Identify which cell holds the provided text, then report its [X, Y] central coordinate. 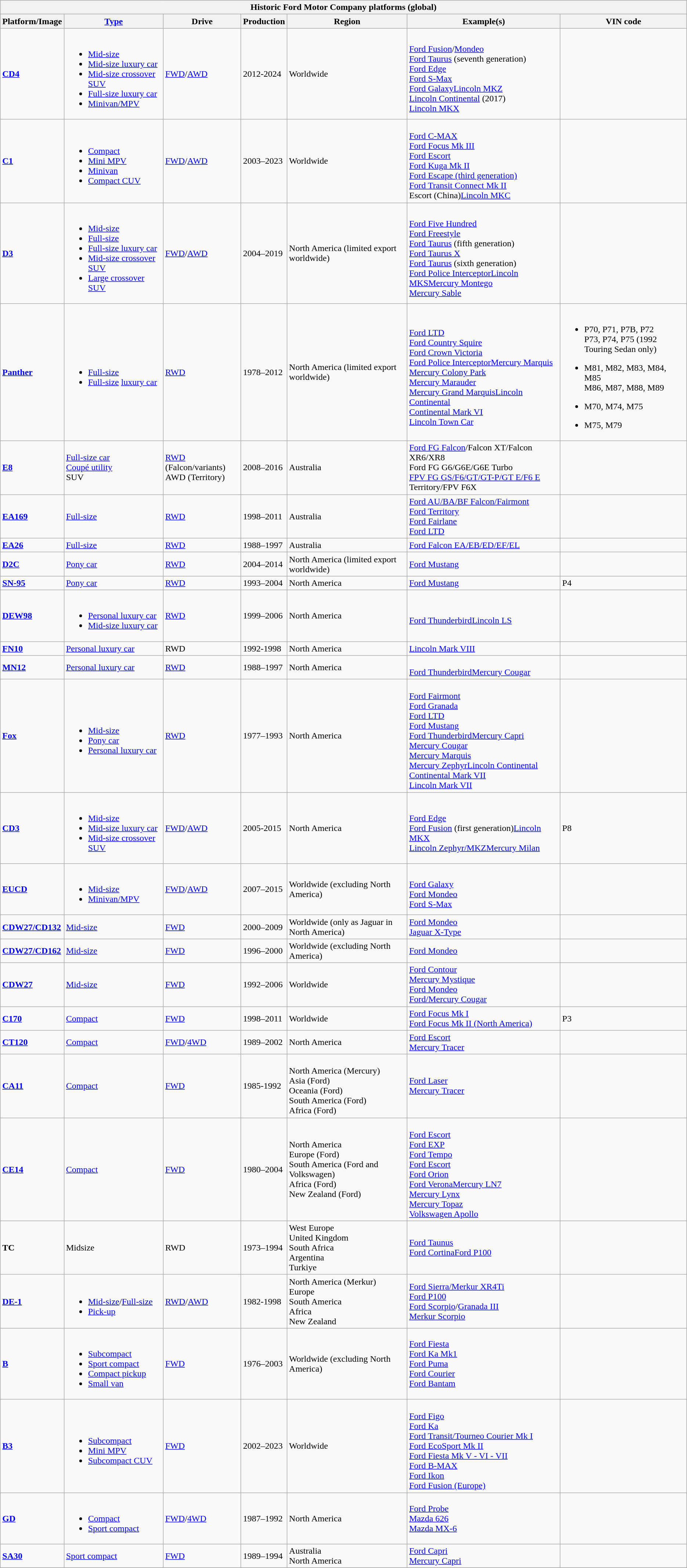
Historic Ford Motor Company platforms (global) [343, 7]
VIN code [624, 21]
P8 [624, 828]
Ford TaunusFord CortinaFord P100 [484, 1248]
MN12 [32, 667]
Ford FG Falcon/Falcon XT/Falcon XR6/XR8Ford FG G6/G6E/G6E TurboFPV FG GS/F6/GT/GT-P/GT E/F6 ETerritory/FPV F6X [484, 468]
2004–2014 [264, 564]
FN10 [32, 649]
Type [113, 21]
C1 [32, 161]
SA30 [32, 1556]
Region [347, 21]
CDW27/CD162 [32, 951]
Platform/Image [32, 21]
1982-1998 [264, 1301]
CD3 [32, 828]
Full-size carCoupé utilitySUV [113, 468]
Ford Mondeo [484, 951]
Mid-sizeMid-size luxury carMid-size crossover SUVFull-size luxury carMinivan/MPV [113, 74]
P4 [624, 583]
Panther [32, 372]
Full-sizeFull-size luxury car [113, 372]
Ford CapriMercury Capri [484, 1556]
GD [32, 1518]
1996–2000 [264, 951]
Ford EdgeFord Fusion (first generation)Lincoln MKXLincoln Zephyr/MKZMercury Milan [484, 828]
Sport compact [113, 1556]
RWD (Falcon/variants)AWD (Territory) [202, 468]
Ford ThunderbirdLincoln LS [484, 616]
1987–1992 [264, 1518]
Lincoln Mark VIII [484, 649]
1976–2003 [264, 1364]
CDW27 [32, 984]
B3 [32, 1446]
1977–1993 [264, 736]
RWD/AWD [202, 1301]
CompactMini MPVMinivanCompact CUV [113, 161]
Ford LaserMercury Tracer [484, 1086]
Ford Fusion/MondeoFord Taurus (seventh generation)Ford EdgeFord S-MaxFord GalaxyLincoln MKZLincoln Continental (2017)Lincoln MKX [484, 74]
Midsize [113, 1248]
P70, P71, P7B, P72P73, P74, P75 (1992 Touring Sedan only)M81, M82, M83, M84, M85M86, M87, M88, M89M70, M74, M75M75, M79 [624, 372]
CA11 [32, 1086]
B [32, 1364]
Fox [32, 736]
CompactSport compact [113, 1518]
1993–2004 [264, 583]
CDW27/CD132 [32, 927]
1999–2006 [264, 616]
Ford Sierra/Merkur XR4TiFord P100Ford Scorpio/Granada IIIMerkur Scorpio [484, 1301]
Ford GalaxyFord MondeoFord S-Max [484, 889]
EA169 [32, 516]
North AmericaEurope (Ford)South America (Ford and Volkswagen)Africa (Ford)New Zealand (Ford) [347, 1169]
SN-95 [32, 583]
DE-1 [32, 1301]
C170 [32, 1018]
Ford MondeoJaguar X-Type [484, 927]
Mid-sizeMid-size luxury carMid-size crossover SUV [113, 828]
D2C [32, 564]
2005-2015 [264, 828]
2000–2009 [264, 927]
E8 [32, 468]
CE14 [32, 1169]
D3 [32, 253]
Ford AU/BA/BF Falcon/FairmontFord TerritoryFord FairlaneFord LTD [484, 516]
Mid-sizePony carPersonal luxury car [113, 736]
1985-1992 [264, 1086]
North America (Merkur)EuropeSouth AmericaAfricaNew Zealand [347, 1301]
Ford C-MAXFord Focus Mk IIIFord EscortFord Kuga Mk IIFord Escape (third generation)Ford Transit Connect Mk IIEscort (China)Lincoln MKC [484, 161]
Ford Falcon EA/EB/ED/EF/EL [484, 545]
Worldwide (only as Jaguar in North America) [347, 927]
1989–1994 [264, 1556]
2003–2023 [264, 161]
2002–2023 [264, 1446]
Personal luxury carMid-size luxury car [113, 616]
Ford EscortMercury Tracer [484, 1042]
EUCD [32, 889]
Ford EscortFord EXPFord TempoFord EscortFord OrionFord VeronaMercury LN7Mercury LynxMercury TopazVolkswagen Apollo [484, 1169]
CT120 [32, 1042]
Ford ThunderbirdMercury Cougar [484, 667]
Ford ProbeMazda 626Mazda MX-6 [484, 1518]
Ford FiestaFord Ka Mk1Ford PumaFord CourierFord Bantam [484, 1364]
1992–2006 [264, 984]
Mid-sizeMinivan/MPV [113, 889]
EA26 [32, 545]
1978–2012 [264, 372]
Ford ContourMercury MystiqueFord MondeoFord/Mercury Cougar [484, 984]
Mid-sizeFull-sizeFull-size luxury carMid-size crossover SUVLarge crossover SUV [113, 253]
2012-2024 [264, 74]
P3 [624, 1018]
TC [32, 1248]
North America (Mercury)Asia (Ford)Oceania (Ford)South America (Ford)Africa (Ford) [347, 1086]
Ford FigoFord KaFord Transit/Tourneo Courier Mk IFord EcoSport Mk IIFord Fiesta Mk V - VI - VIIFord B-MAXFord IkonFord Fusion (Europe) [484, 1446]
Production [264, 21]
AustraliaNorth America [347, 1556]
2007–2015 [264, 889]
Ford Focus Mk IFord Focus Mk II (North America) [484, 1018]
SubcompactMini MPVSubcompact CUV [113, 1446]
SubcompactSport compactCompact pickupSmall van [113, 1364]
2004–2019 [264, 253]
Example(s) [484, 21]
DEW98 [32, 616]
1989–2002 [264, 1042]
Mid-size/Full-sizePick-up [113, 1301]
West EuropeUnited KingdomSouth AfricaArgentinaTurkiye [347, 1248]
CD4 [32, 74]
Drive [202, 21]
1992-1998 [264, 649]
1973–1994 [264, 1248]
1980–2004 [264, 1169]
2008–2016 [264, 468]
